Identify which cell holds the provided text, then report its (X, Y) central coordinate. 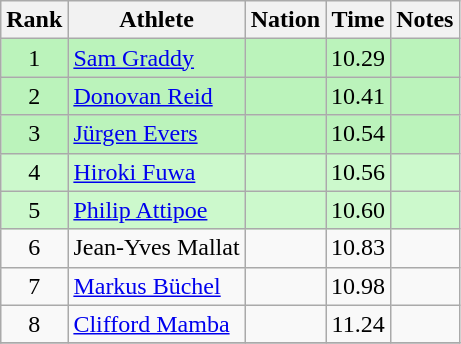
3 (34, 134)
10.29 (358, 58)
Time (358, 20)
Athlete (156, 20)
10.98 (358, 286)
10.60 (358, 210)
6 (34, 248)
Hiroki Fuwa (156, 172)
Donovan Reid (156, 96)
7 (34, 286)
1 (34, 58)
8 (34, 324)
4 (34, 172)
10.56 (358, 172)
11.24 (358, 324)
2 (34, 96)
10.41 (358, 96)
Jean-Yves Mallat (156, 248)
10.54 (358, 134)
Rank (34, 20)
Jürgen Evers (156, 134)
Markus Büchel (156, 286)
Philip Attipoe (156, 210)
Notes (425, 20)
Nation (285, 20)
10.83 (358, 248)
5 (34, 210)
Clifford Mamba (156, 324)
Sam Graddy (156, 58)
